Provide the [x, y] coordinate of the cell's center where the given text is located.  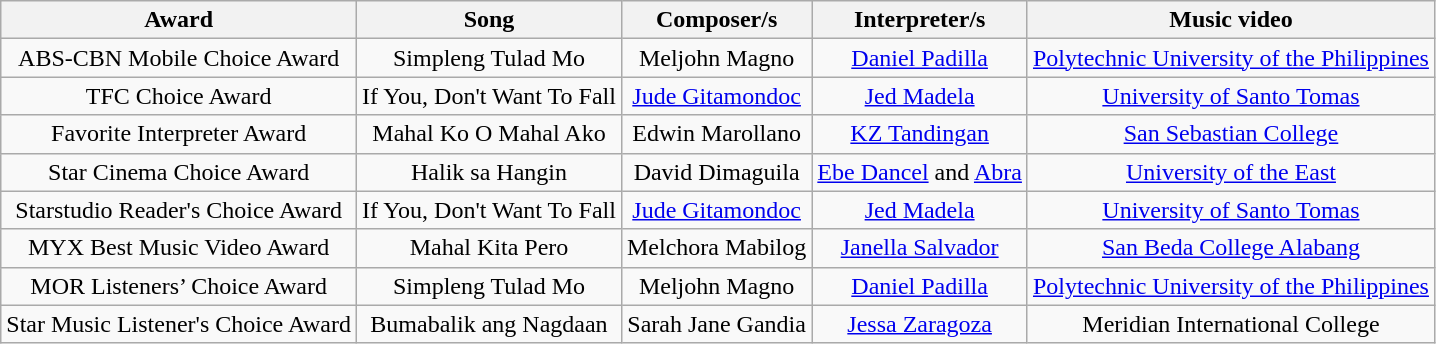
Halik sa Hangin [490, 172]
Award [179, 20]
Mahal Ko O Mahal Ako [490, 134]
Bumabalik ang Nagdaan [490, 324]
ABS-CBN Mobile Choice Award [179, 58]
TFC Choice Award [179, 96]
KZ Tandingan [920, 134]
MOR Listeners’ Choice Award [179, 286]
Favorite Interpreter Award [179, 134]
Sarah Jane Gandia [716, 324]
Song [490, 20]
Janella Salvador [920, 248]
David Dimaguila [716, 172]
Edwin Marollano [716, 134]
Ebe Dancel and Abra [920, 172]
San Beda College Alabang [1230, 248]
Starstudio Reader's Choice Award [179, 210]
Melchora Mabilog [716, 248]
Star Cinema Choice Award [179, 172]
University of the East [1230, 172]
Meridian International College [1230, 324]
Mahal Kita Pero [490, 248]
Jessa Zaragoza [920, 324]
Star Music Listener's Choice Award [179, 324]
Composer/s [716, 20]
MYX Best Music Video Award [179, 248]
Interpreter/s [920, 20]
Music video [1230, 20]
San Sebastian College [1230, 134]
